From the cell containing the given text, extract its center point as [x, y] coordinate. 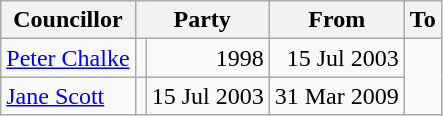
Party [202, 20]
To [422, 20]
1998 [208, 58]
31 Mar 2009 [336, 96]
Councillor [68, 20]
From [336, 20]
Jane Scott [68, 96]
Peter Chalke [68, 58]
